Return the [X, Y] coordinate for the center point of the cell that contains the specified text.  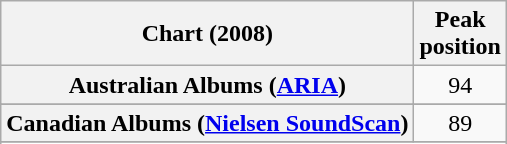
89 [460, 123]
Australian Albums (ARIA) [208, 85]
Canadian Albums (Nielsen SoundScan) [208, 123]
Peakposition [460, 34]
94 [460, 85]
Chart (2008) [208, 34]
